From the cell containing the given text, extract its center point as [X, Y] coordinate. 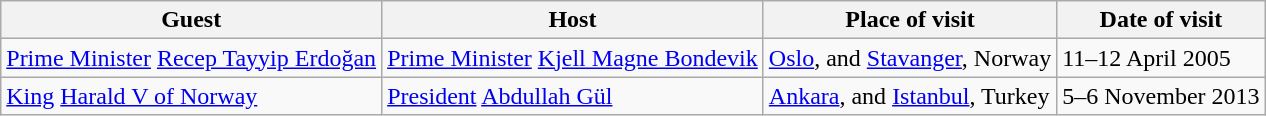
Ankara, and Istanbul, Turkey [910, 96]
President Abdullah Gül [573, 96]
King Harald V of Norway [192, 96]
Oslo, and Stavanger, Norway [910, 58]
Place of visit [910, 20]
Prime Minister Kjell Magne Bondevik [573, 58]
Host [573, 20]
5–6 November 2013 [1161, 96]
11–12 April 2005 [1161, 58]
Date of visit [1161, 20]
Guest [192, 20]
Prime Minister Recep Tayyip Erdoğan [192, 58]
